Search for the cell housing the specified text and yield its (x, y) center coordinate. 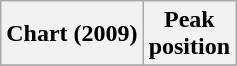
Peak position (189, 34)
Chart (2009) (72, 34)
